Provide the (x, y) coordinate of the cell's center where the given text is located.  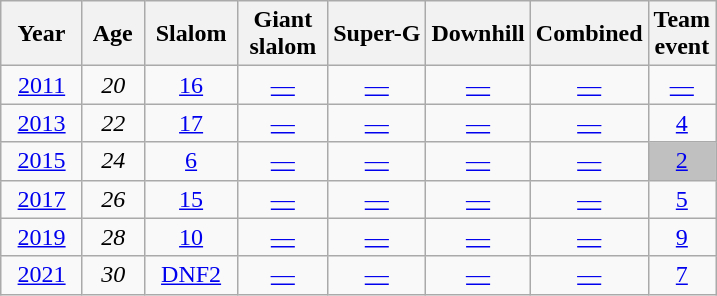
DNF2 (191, 275)
Super-G (377, 34)
Giant slalom (283, 34)
Combined (589, 34)
2017 (42, 199)
28 (113, 237)
2 (682, 161)
9 (682, 237)
Downhill (478, 34)
17 (191, 123)
2011 (42, 85)
26 (113, 199)
Teamevent (682, 34)
7 (682, 275)
5 (682, 199)
10 (191, 237)
2015 (42, 161)
Slalom (191, 34)
6 (191, 161)
2013 (42, 123)
4 (682, 123)
20 (113, 85)
15 (191, 199)
2021 (42, 275)
Year (42, 34)
16 (191, 85)
30 (113, 275)
Age (113, 34)
2019 (42, 237)
22 (113, 123)
24 (113, 161)
